Output the (x, y) coordinate of the center of the cell containing the given text.  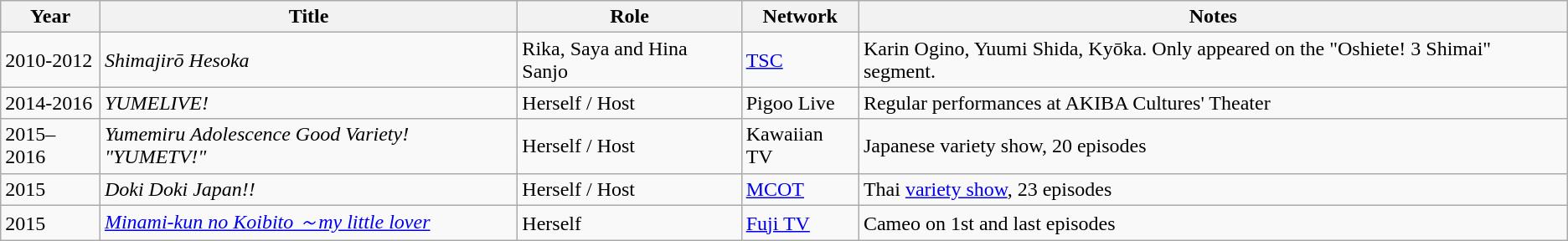
Herself (630, 223)
Title (308, 17)
Yumemiru Adolescence Good Variety! "YUMETV!" (308, 146)
2015–2016 (50, 146)
Kawaiian TV (800, 146)
Thai variety show, 23 episodes (1213, 189)
YUMELIVE! (308, 103)
MCOT (800, 189)
Fuji TV (800, 223)
Cameo on 1st and last episodes (1213, 223)
TSC (800, 60)
Notes (1213, 17)
Network (800, 17)
Shimajirō Hesoka (308, 60)
Regular performances at AKIBA Cultures' Theater (1213, 103)
Pigoo Live (800, 103)
2014-2016 (50, 103)
Japanese variety show, 20 episodes (1213, 146)
Karin Ogino, Yuumi Shida, Kyōka. Only appeared on the "Oshiete! 3 Shimai" segment. (1213, 60)
Role (630, 17)
Year (50, 17)
Doki Doki Japan!! (308, 189)
2010-2012 (50, 60)
Rika, Saya and Hina Sanjo (630, 60)
Minami-kun no Koibito ～my little lover (308, 223)
